Pinpoint the cell where the given text exists, returning its (X, Y) midpoint coordinate. 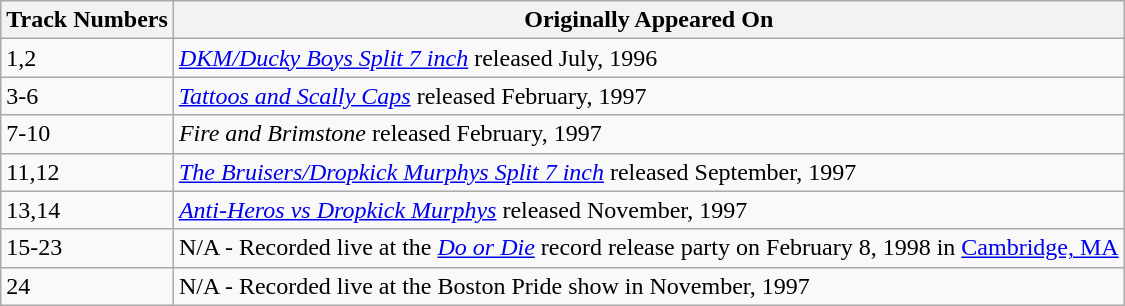
DKM/Ducky Boys Split 7 inch released July, 1996 (648, 58)
11,12 (88, 172)
7-10 (88, 134)
N/A - Recorded live at the Do or Die record release party on February 8, 1998 in Cambridge, MA (648, 248)
N/A - Recorded live at the Boston Pride show in November, 1997 (648, 286)
Tattoos and Scally Caps released February, 1997 (648, 96)
Originally Appeared On (648, 20)
13,14 (88, 210)
Track Numbers (88, 20)
Anti-Heros vs Dropkick Murphys released November, 1997 (648, 210)
24 (88, 286)
1,2 (88, 58)
The Bruisers/Dropkick Murphys Split 7 inch released September, 1997 (648, 172)
15-23 (88, 248)
3-6 (88, 96)
Fire and Brimstone released February, 1997 (648, 134)
